Pinpoint the cell where the given text exists, returning its [x, y] midpoint coordinate. 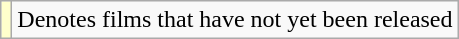
Denotes films that have not yet been released [235, 20]
